Identify which cell holds the provided text, then report its (X, Y) central coordinate. 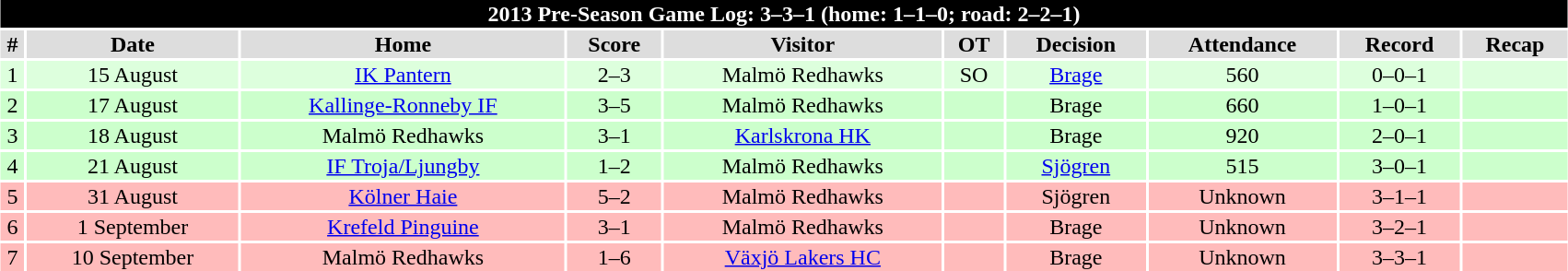
Visitor (802, 44)
1 September (133, 227)
Krefeld Pinguine (404, 227)
18 August (133, 135)
Score (614, 44)
Home (404, 44)
2–0–1 (1398, 135)
515 (1243, 166)
3 (13, 135)
Karlskrona HK (802, 135)
2 (13, 105)
17 August (133, 105)
31 August (133, 196)
920 (1243, 135)
# (13, 44)
Kallinge-Ronneby IF (404, 105)
3–0–1 (1398, 166)
IK Pantern (404, 75)
Date (133, 44)
1 (13, 75)
7 (13, 257)
1–0–1 (1398, 105)
Växjö Lakers HC (802, 257)
3–1–1 (1398, 196)
SO (974, 75)
5 (13, 196)
0–0–1 (1398, 75)
10 September (133, 257)
660 (1243, 105)
1–6 (614, 257)
5–2 (614, 196)
3–3–1 (1398, 257)
2013 Pre-Season Game Log: 3–3–1 (home: 1–1–0; road: 2–2–1) (784, 14)
3–5 (614, 105)
Kölner Haie (404, 196)
560 (1243, 75)
6 (13, 227)
IF Troja/Ljungby (404, 166)
3–2–1 (1398, 227)
Record (1398, 44)
21 August (133, 166)
1–2 (614, 166)
15 August (133, 75)
Decision (1076, 44)
Attendance (1243, 44)
Recap (1515, 44)
OT (974, 44)
2–3 (614, 75)
4 (13, 166)
